Return the [X, Y] coordinate for the center point of the cell that contains the specified text.  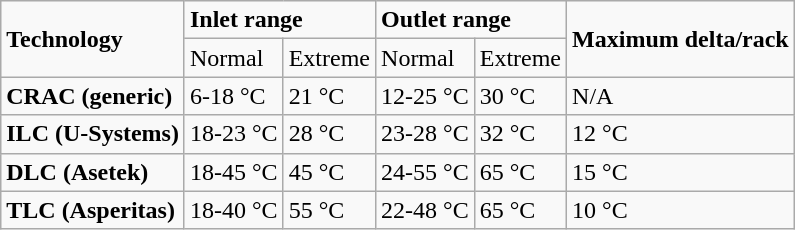
55 °C [329, 210]
15 °C [681, 172]
21 °C [329, 96]
Maximum delta/rack [681, 39]
12-25 °C [426, 96]
32 °C [520, 134]
CRAC (generic) [93, 96]
Inlet range [280, 20]
ILC (U-Systems) [93, 134]
6-18 °C [234, 96]
30 °C [520, 96]
N/A [681, 96]
18-23 °C [234, 134]
24-55 °C [426, 172]
12 °C [681, 134]
23-28 °C [426, 134]
18-45 °C [234, 172]
28 °C [329, 134]
10 °C [681, 210]
Outlet range [472, 20]
DLC (Asetek) [93, 172]
18-40 °C [234, 210]
45 °C [329, 172]
Technology [93, 39]
TLC (Asperitas) [93, 210]
22-48 °C [426, 210]
